Extract the [x, y] coordinate from the center of the cell holding the provided text.  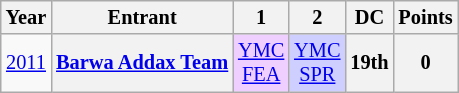
1 [261, 17]
Entrant [142, 17]
YMCSPR [317, 63]
YMCFEA [261, 63]
Barwa Addax Team [142, 63]
Points [426, 17]
0 [426, 63]
2 [317, 17]
2011 [26, 63]
DC [369, 17]
Year [26, 17]
19th [369, 63]
